Detect which cell encompasses the target text, then output its (x, y) center coordinate. 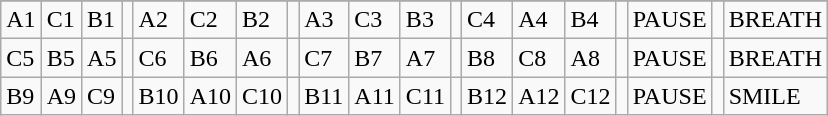
C2 (210, 20)
A6 (262, 58)
B8 (488, 58)
A4 (539, 20)
B2 (262, 20)
C12 (590, 96)
B6 (210, 58)
C9 (102, 96)
B7 (375, 58)
SMILE (775, 96)
C10 (262, 96)
B4 (590, 20)
C7 (324, 58)
C5 (21, 58)
C3 (375, 20)
A2 (158, 20)
C4 (488, 20)
A5 (102, 58)
B11 (324, 96)
C8 (539, 58)
B5 (61, 58)
B3 (425, 20)
A12 (539, 96)
B12 (488, 96)
A9 (61, 96)
A11 (375, 96)
A3 (324, 20)
C11 (425, 96)
C1 (61, 20)
B1 (102, 20)
A7 (425, 58)
A8 (590, 58)
C6 (158, 58)
B10 (158, 96)
A1 (21, 20)
B9 (21, 96)
A10 (210, 96)
